Search for the cell housing the specified text and yield its [X, Y] center coordinate. 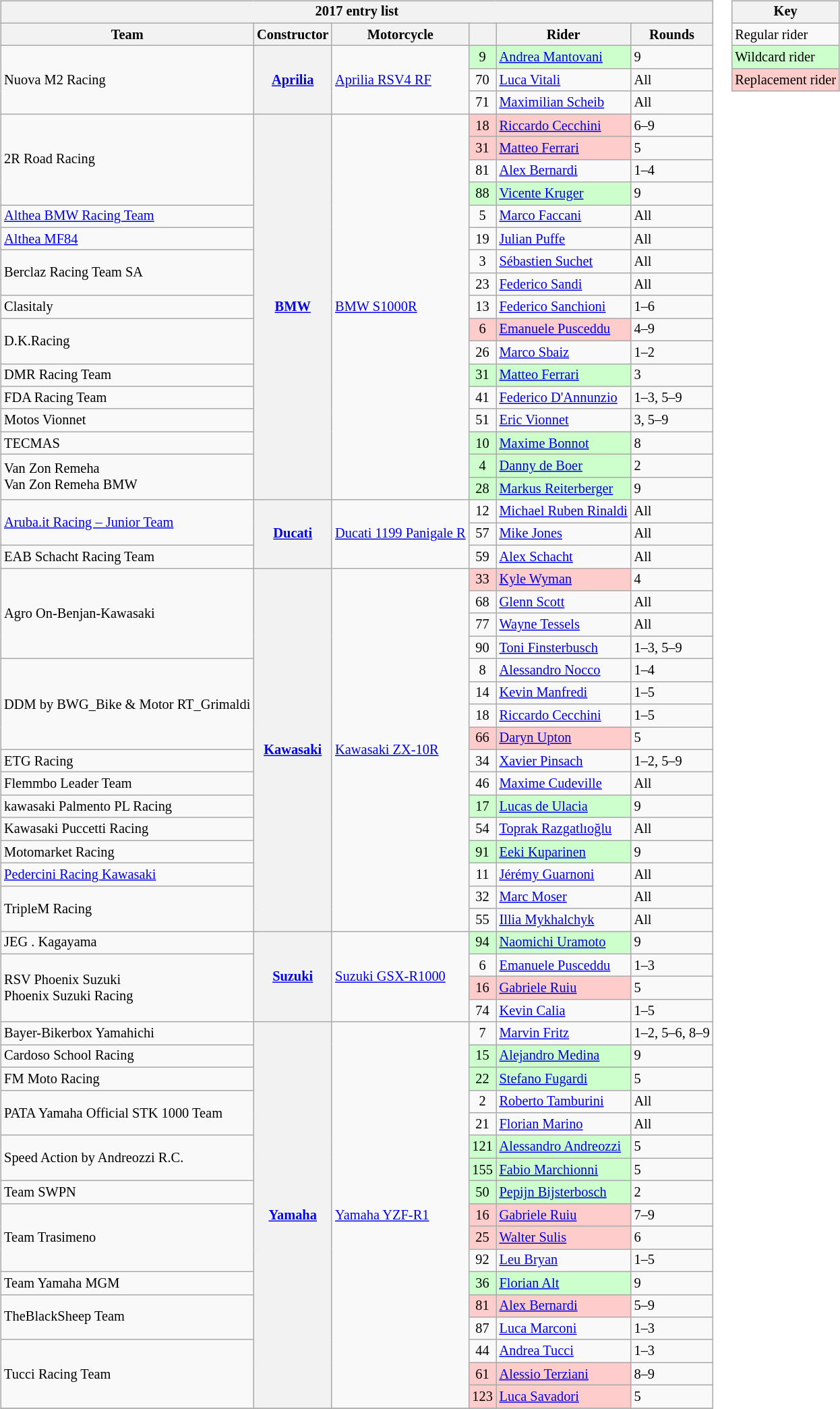
Team SWPN [127, 1192]
11 [482, 875]
TheBlackSheep Team [127, 1317]
DMR Racing Team [127, 375]
Marco Sbaiz [564, 352]
Xavier Pinsach [564, 761]
Andrea Tucci [564, 1351]
JEG . Kagayama [127, 943]
Stefano Fugardi [564, 1079]
Alessandro Nocco [564, 670]
Motos Vionnet [127, 420]
Naomichi Uramoto [564, 943]
44 [482, 1351]
28 [482, 488]
Alex Schacht [564, 556]
10 [482, 443]
68 [482, 602]
1–2, 5–6, 8–9 [672, 1033]
Toprak Razgatlıoğlu [564, 829]
RSV Phoenix Suzuki Phoenix Suzuki Racing [127, 987]
12 [482, 511]
Illia Mykhalchyk [564, 920]
61 [482, 1374]
Flemmbo Leader Team [127, 784]
26 [482, 352]
Tucci Racing Team [127, 1373]
Motorcycle [400, 34]
Glenn Scott [564, 602]
Clasitaly [127, 307]
Alessandro Andreozzi [564, 1147]
Alessio Terziani [564, 1374]
Marc Moser [564, 897]
121 [482, 1147]
Rider [564, 34]
Kevin Manfredi [564, 693]
Maxime Bonnot [564, 443]
71 [482, 103]
Eeki Kuparinen [564, 852]
59 [482, 556]
Michael Ruben Rinaldi [564, 511]
74 [482, 1011]
Regular rider [785, 34]
70 [482, 80]
Mike Jones [564, 534]
Nuova M2 Racing [127, 80]
Constructor [293, 34]
Ducati 1199 Panigale R [400, 534]
Kevin Calia [564, 1011]
Wildcard rider [785, 57]
FDA Racing Team [127, 398]
1–2 [672, 352]
57 [482, 534]
Walter Sulis [564, 1238]
88 [482, 194]
1–6 [672, 307]
33 [482, 579]
1–2, 5–9 [672, 761]
Team Trasimeno [127, 1237]
54 [482, 829]
Bayer-Bikerbox Yamahichi [127, 1033]
Toni Finsterbusch [564, 648]
Agro On-Benjan-Kawasaki [127, 614]
Markus Reiterberger [564, 488]
Althea MF84 [127, 239]
66 [482, 739]
Eric Vionnet [564, 420]
Federico Sanchioni [564, 307]
50 [482, 1192]
DDM by BWG_Bike & Motor RT_Grimaldi [127, 704]
Ducati [293, 534]
Julian Puffe [564, 239]
BMW [293, 307]
6–9 [672, 125]
14 [482, 693]
123 [482, 1397]
32 [482, 897]
Aruba.it Racing – Junior Team [127, 522]
90 [482, 648]
34 [482, 761]
94 [482, 943]
41 [482, 398]
Lucas de Ulacia [564, 807]
Suzuki GSX-R1000 [400, 977]
Replacement rider [785, 80]
25 [482, 1238]
5–9 [672, 1306]
55 [482, 920]
Alejandro Medina [564, 1056]
Rounds [672, 34]
17 [482, 807]
D.K.Racing [127, 341]
PATA Yamaha Official STK 1000 Team [127, 1113]
Kyle Wyman [564, 579]
155 [482, 1170]
46 [482, 784]
Andrea Mantovani [564, 57]
Pedercini Racing Kawasaki [127, 875]
15 [482, 1056]
Wayne Tessels [564, 625]
23 [482, 285]
Althea BMW Racing Team [127, 217]
Team [127, 34]
TripleM Racing [127, 908]
TECMAS [127, 443]
kawasaki Palmento PL Racing [127, 807]
Jérémy Guarnoni [564, 875]
Leu Bryan [564, 1261]
BMW S1000R [400, 307]
Aprilia [293, 80]
2R Road Racing [127, 159]
92 [482, 1261]
Maximilian Scheib [564, 103]
Federico D'Annunzio [564, 398]
Fabio Marchionni [564, 1170]
Suzuki [293, 977]
87 [482, 1329]
13 [482, 307]
Daryn Upton [564, 739]
36 [482, 1283]
Pepijn Bijsterbosch [564, 1192]
22 [482, 1079]
8–9 [672, 1374]
Kawasaki [293, 749]
Danny de Boer [564, 466]
Key [785, 12]
7 [482, 1033]
Cardoso School Racing [127, 1056]
3, 5–9 [672, 420]
Luca Marconi [564, 1329]
Maxime Cudeville [564, 784]
Team Yamaha MGM [127, 1283]
Marvin Fritz [564, 1033]
Speed Action by Andreozzi R.C. [127, 1157]
Florian Alt [564, 1283]
Marco Faccani [564, 217]
Federico Sandi [564, 285]
Aprilia RSV4 RF [400, 80]
Luca Savadori [564, 1397]
Van Zon Remeha Van Zon Remeha BMW [127, 478]
51 [482, 420]
2017 entry list [357, 12]
Roberto Tamburini [564, 1101]
Kawasaki Puccetti Racing [127, 829]
77 [482, 625]
Florian Marino [564, 1124]
Luca Vitali [564, 80]
ETG Racing [127, 761]
7–9 [672, 1215]
4–9 [672, 330]
Vicente Kruger [564, 194]
Kawasaki ZX-10R [400, 749]
19 [482, 239]
EAB Schacht Racing Team [127, 556]
Sébastien Suchet [564, 262]
FM Moto Racing [127, 1079]
Motomarket Racing [127, 852]
91 [482, 852]
21 [482, 1124]
Berclaz Racing Team SA [127, 272]
Yamaha YZF-R1 [400, 1215]
Yamaha [293, 1215]
